Output the [x, y] coordinate of the center of the cell containing the given text.  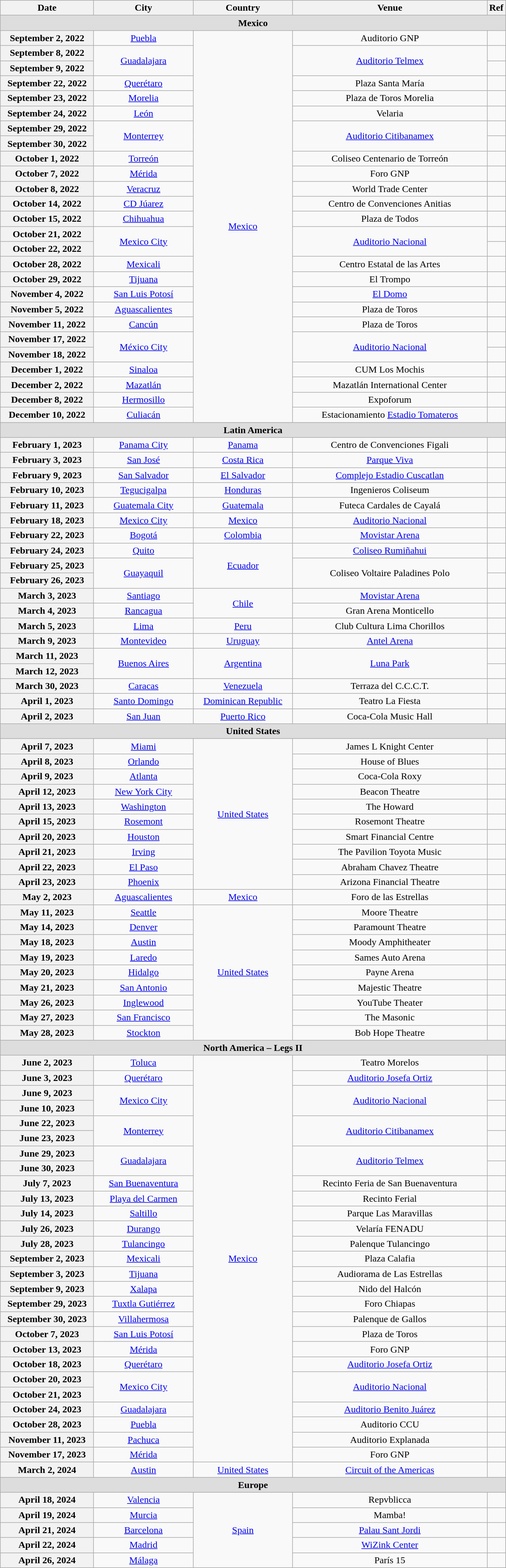
Gran Arena Monticello [390, 611]
Nido del Halcón [390, 1289]
Country [243, 8]
Madrid [143, 1545]
Plaza de Todos [390, 219]
November 4, 2022 [47, 294]
Coca-Cola Roxy [390, 776]
Panama [243, 445]
Orlando [143, 761]
Venue [390, 8]
Plaza de Toros Morelia [390, 98]
Atlanta [143, 776]
April 8, 2023 [47, 761]
Ref [496, 8]
April 9, 2023 [47, 776]
March 4, 2023 [47, 611]
July 14, 2023 [47, 1214]
October 29, 2022 [47, 279]
Rosemont [143, 822]
June 10, 2023 [47, 1108]
El Domo [390, 294]
December 8, 2022 [47, 400]
Auditorio Benito Juárez [390, 1410]
Laredo [143, 957]
Seattle [143, 912]
Arizona Financial Theatre [390, 882]
October 13, 2023 [47, 1349]
Centro de Convenciones Figali [390, 445]
February 26, 2023 [47, 580]
October 21, 2023 [47, 1394]
November 17, 2022 [47, 339]
February 9, 2023 [47, 475]
Palenque de Gallos [390, 1319]
Paramount Theatre [390, 927]
June 9, 2023 [47, 1093]
El Salvador [243, 475]
Saltillo [143, 1214]
The Pavilion Toyota Music [390, 852]
Auditorio Explanada [390, 1440]
April 7, 2023 [47, 746]
March 11, 2023 [47, 656]
Auditorio GNP [390, 38]
Dominican Republic [243, 701]
Peru [243, 626]
April 18, 2024 [47, 1500]
May 28, 2023 [47, 1033]
Montevideo [143, 641]
September 24, 2022 [47, 113]
October 8, 2022 [47, 189]
Centro de Convenciones Anitias [390, 204]
James L Knight Center [390, 746]
March 12, 2023 [47, 671]
Honduras [243, 490]
Parque Las Maravillas [390, 1214]
San Buenaventura [143, 1184]
May 21, 2023 [47, 988]
Xalapa [143, 1289]
October 1, 2022 [47, 158]
Guatemala [243, 505]
San Salvador [143, 475]
Mazatlán [143, 384]
Teatro Morelos [390, 1063]
Antel Arena [390, 641]
December 10, 2022 [47, 415]
October 21, 2022 [47, 234]
April 22, 2024 [47, 1545]
Ecuador [243, 565]
Expoforum [390, 400]
Payne Arena [390, 972]
Teatro La Fiesta [390, 701]
Velaría FENADU [390, 1229]
April 26, 2024 [47, 1560]
July 7, 2023 [47, 1184]
Futeca Cardales de Cayalá [390, 505]
Luna Park [390, 663]
November 18, 2022 [47, 354]
April 12, 2023 [47, 792]
Culiacán [143, 415]
Terraza del C.C.C.T. [390, 686]
Washington [143, 807]
Circuit of the Americas [390, 1470]
Hidalgo [143, 972]
October 14, 2022 [47, 204]
Houston [143, 837]
Hermosillo [143, 400]
Foro Chiapas [390, 1304]
June 23, 2023 [47, 1138]
Stockton [143, 1033]
September 9, 2022 [47, 68]
September 9, 2023 [47, 1289]
Torreón [143, 158]
World Trade Center [390, 189]
Beacon Theatre [390, 792]
El Paso [143, 867]
The Howard [390, 807]
April 21, 2023 [47, 852]
City [143, 8]
March 5, 2023 [47, 626]
May 20, 2023 [47, 972]
October 22, 2022 [47, 249]
Málaga [143, 1560]
November 11, 2022 [47, 324]
October 20, 2023 [47, 1379]
September 30, 2023 [47, 1319]
April 1, 2023 [47, 701]
April 13, 2023 [47, 807]
September 2, 2022 [47, 38]
México City [143, 347]
Quito [143, 550]
Barcelona [143, 1530]
Puerto Rico [243, 716]
Playa del Carmen [143, 1199]
Tulancingo [143, 1244]
Sames Auto Arena [390, 957]
Veracruz [143, 189]
May 18, 2023 [47, 942]
Palenque Tulancingo [390, 1244]
New York City [143, 792]
WiZink Center [390, 1545]
October 15, 2022 [47, 219]
Guatemala City [143, 505]
Estacionamiento Estadio Tomateros [390, 415]
Centro Estatal de las Artes [390, 264]
YouTube Theater [390, 1003]
February 22, 2023 [47, 535]
Guayaquil [143, 573]
April 20, 2023 [47, 837]
Smart Financial Centre [390, 837]
October 7, 2022 [47, 173]
May 26, 2023 [47, 1003]
House of Blues [390, 761]
Date [47, 8]
Denver [143, 927]
Moore Theatre [390, 912]
Morelia [143, 98]
Phoenix [143, 882]
Tuxtla Gutiérrez [143, 1304]
September 23, 2022 [47, 98]
Club Cultura Lima Chorillos [390, 626]
Abraham Chavez Theatre [390, 867]
December 1, 2022 [47, 369]
September 29, 2023 [47, 1304]
León [143, 113]
Rosemont Theatre [390, 822]
Chihuahua [143, 219]
Lima [143, 626]
Venezuela [243, 686]
Recinto Feria de San Buenaventura [390, 1184]
October 7, 2023 [47, 1334]
March 2, 2024 [47, 1470]
El Trompo [390, 279]
Irving [143, 852]
Toluca [143, 1063]
April 23, 2023 [47, 882]
Coca-Cola Music Hall [390, 716]
July 28, 2023 [47, 1244]
Palau Sant Jordi [390, 1530]
Chile [243, 603]
September 22, 2022 [47, 83]
The Masonic [390, 1018]
July 26, 2023 [47, 1229]
Sinaloa [143, 369]
Coliseo Centenario de Torreón [390, 158]
May 19, 2023 [47, 957]
Plaza Calafia [390, 1259]
Plaza Santa María [390, 83]
May 11, 2023 [47, 912]
París 15 [390, 1560]
June 3, 2023 [47, 1078]
February 10, 2023 [47, 490]
Foro de las Estrellas [390, 897]
February 18, 2023 [47, 520]
May 27, 2023 [47, 1018]
CUM Los Mochis [390, 369]
Cancún [143, 324]
Villahermosa [143, 1319]
June 29, 2023 [47, 1153]
February 3, 2023 [47, 460]
Panama City [143, 445]
Spain [243, 1530]
May 14, 2023 [47, 927]
October 28, 2022 [47, 264]
December 2, 2022 [47, 384]
Colombia [243, 535]
March 9, 2023 [47, 641]
July 13, 2023 [47, 1199]
September 3, 2023 [47, 1274]
May 2, 2023 [47, 897]
San Francisco [143, 1018]
April 19, 2024 [47, 1515]
April 2, 2023 [47, 716]
June 22, 2023 [47, 1123]
Valencia [143, 1500]
March 30, 2023 [47, 686]
Audiorama de Las Estrellas [390, 1274]
April 21, 2024 [47, 1530]
June 2, 2023 [47, 1063]
Repvblicca [390, 1500]
Coliseo Voltaire Paladines Polo [390, 573]
Bogotá [143, 535]
Velaria [390, 113]
Santo Domingo [143, 701]
Moody Amphitheater [390, 942]
October 28, 2023 [47, 1425]
October 18, 2023 [47, 1364]
March 3, 2023 [47, 596]
Durango [143, 1229]
Ingenieros Coliseum [390, 490]
San José [143, 460]
Complejo Estadio Cuscatlan [390, 475]
Tegucigalpa [143, 490]
Miami [143, 746]
September 30, 2022 [47, 143]
Argentina [243, 663]
September 2, 2023 [47, 1259]
San Juan [143, 716]
Coliseo Rumiñahui [390, 550]
Rancagua [143, 611]
February 1, 2023 [47, 445]
September 8, 2022 [47, 53]
November 17, 2023 [47, 1455]
Inglewood [143, 1003]
Recinto Ferial [390, 1199]
Bob Hope Theatre [390, 1033]
Buenos Aires [143, 663]
Costa Rica [243, 460]
February 24, 2023 [47, 550]
November 11, 2023 [47, 1440]
February 11, 2023 [47, 505]
Mazatlán International Center [390, 384]
November 5, 2022 [47, 309]
Uruguay [243, 641]
June 30, 2023 [47, 1168]
Latin America [253, 430]
Caracas [143, 686]
April 22, 2023 [47, 867]
Parque Viva [390, 460]
Europe [253, 1485]
North America – Legs II [253, 1048]
Santiago [143, 596]
San Antonio [143, 988]
Mamba! [390, 1515]
October 24, 2023 [47, 1410]
Auditorio CCU [390, 1425]
February 25, 2023 [47, 565]
CD Júarez [143, 204]
September 29, 2022 [47, 128]
April 15, 2023 [47, 822]
Majestic Theatre [390, 988]
Pachuca [143, 1440]
Murcia [143, 1515]
